Capture the cell that displays the provided text and extract its [X, Y] central coordinate. 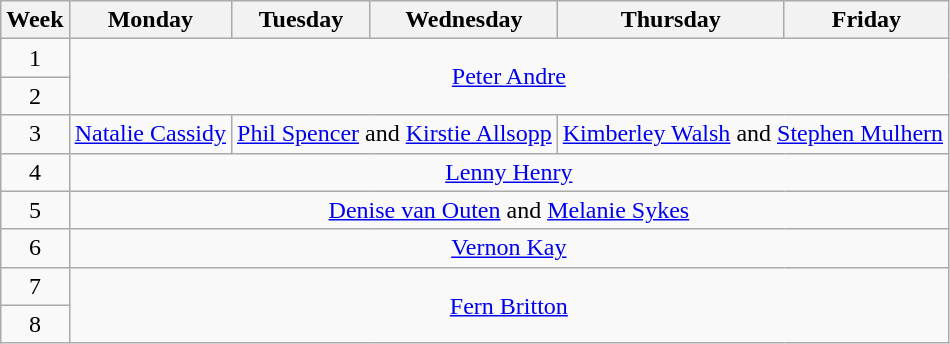
2 [35, 96]
Peter Andre [508, 77]
3 [35, 134]
5 [35, 210]
4 [35, 172]
7 [35, 286]
Vernon Kay [508, 248]
Lenny Henry [508, 172]
Wednesday [464, 20]
Natalie Cassidy [150, 134]
Kimberley Walsh and Stephen Mulhern [752, 134]
Monday [150, 20]
Tuesday [302, 20]
Fern Britton [508, 305]
6 [35, 248]
1 [35, 58]
Friday [866, 20]
Thursday [670, 20]
8 [35, 324]
Week [35, 20]
Phil Spencer and Kirstie Allsopp [395, 134]
Denise van Outen and Melanie Sykes [508, 210]
